Pinpoint the cell where the given text exists, returning its (X, Y) midpoint coordinate. 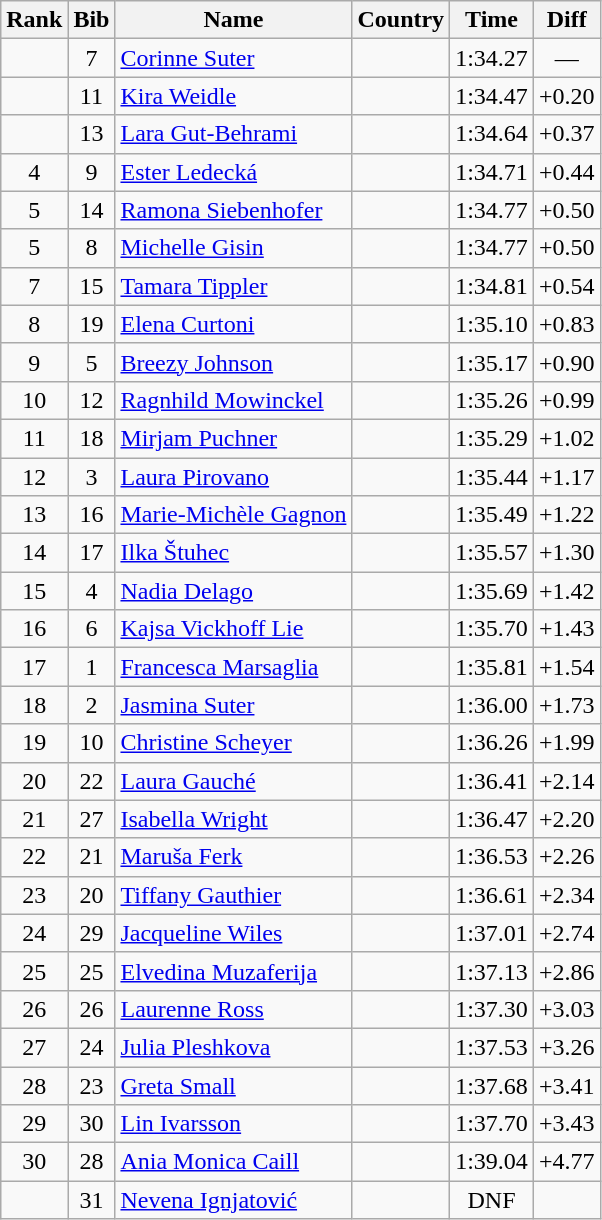
Lin Ivarsson (234, 1124)
Francesca Marsaglia (234, 667)
1:34.47 (492, 96)
1:34.64 (492, 134)
1:37.68 (492, 1085)
Lara Gut-Behrami (234, 134)
6 (92, 629)
31 (92, 1200)
+1.73 (566, 705)
+0.90 (566, 362)
+2.86 (566, 971)
Ragnhild Mowinckel (234, 400)
+1.17 (566, 477)
Country (401, 20)
+1.22 (566, 515)
1 (92, 667)
+3.26 (566, 1047)
1:35.29 (492, 438)
1:35.49 (492, 515)
+4.77 (566, 1162)
1:37.01 (492, 933)
1:36.53 (492, 857)
+0.37 (566, 134)
+2.20 (566, 819)
Michelle Gisin (234, 248)
Ania Monica Caill (234, 1162)
+1.43 (566, 629)
+1.99 (566, 743)
Jacqueline Wiles (234, 933)
1:34.27 (492, 58)
1:37.30 (492, 1009)
Time (492, 20)
1:35.44 (492, 477)
1:35.69 (492, 591)
Elvedina Muzaferija (234, 971)
Maruša Ferk (234, 857)
Name (234, 20)
Kajsa Vickhoff Lie (234, 629)
+0.54 (566, 286)
Marie-Michèle Gagnon (234, 515)
1:37.70 (492, 1124)
DNF (492, 1200)
Tiffany Gauthier (234, 895)
Kira Weidle (234, 96)
Christine Scheyer (234, 743)
Jasmina Suter (234, 705)
Laura Gauché (234, 781)
1:35.70 (492, 629)
3 (92, 477)
+2.26 (566, 857)
1:35.81 (492, 667)
1:35.57 (492, 553)
1:35.26 (492, 400)
Mirjam Puchner (234, 438)
1:37.13 (492, 971)
+0.99 (566, 400)
1:35.17 (492, 362)
1:34.81 (492, 286)
+1.02 (566, 438)
Isabella Wright (234, 819)
1:34.71 (492, 172)
1:39.04 (492, 1162)
Ilka Štuhec (234, 553)
Ramona Siebenhofer (234, 210)
Ester Ledecká (234, 172)
Laura Pirovano (234, 477)
Bib (92, 20)
2 (92, 705)
Corinne Suter (234, 58)
+0.20 (566, 96)
+3.03 (566, 1009)
Tamara Tippler (234, 286)
1:36.61 (492, 895)
Nadia Delago (234, 591)
+1.30 (566, 553)
Greta Small (234, 1085)
+0.83 (566, 324)
+2.14 (566, 781)
+1.54 (566, 667)
1:36.00 (492, 705)
1:36.26 (492, 743)
Breezy Johnson (234, 362)
— (566, 58)
+3.43 (566, 1124)
1:37.53 (492, 1047)
Laurenne Ross (234, 1009)
Julia Pleshkova (234, 1047)
Diff (566, 20)
+2.74 (566, 933)
+2.34 (566, 895)
1:36.41 (492, 781)
+0.44 (566, 172)
Nevena Ignjatović (234, 1200)
1:36.47 (492, 819)
Rank (34, 20)
Elena Curtoni (234, 324)
1:35.10 (492, 324)
+3.41 (566, 1085)
+1.42 (566, 591)
